Extract the (X, Y) coordinate from the center of the cell holding the provided text.  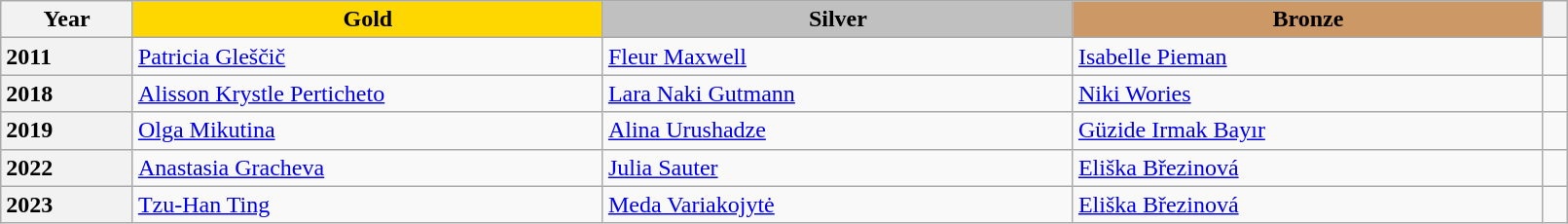
Fleur Maxwell (837, 56)
Güzide Irmak Bayır (1308, 131)
Julia Sauter (837, 168)
Gold (368, 19)
Olga Mikutina (368, 131)
2022 (67, 168)
2019 (67, 131)
Niki Wories (1308, 93)
2018 (67, 93)
Lara Naki Gutmann (837, 93)
Meda Variakojytė (837, 205)
Anastasia Gracheva (368, 168)
Patricia Gleščič (368, 56)
2011 (67, 56)
Silver (837, 19)
Bronze (1308, 19)
Alina Urushadze (837, 131)
2023 (67, 205)
Year (67, 19)
Isabelle Pieman (1308, 56)
Tzu-Han Ting (368, 205)
Alisson Krystle Perticheto (368, 93)
